Capture the cell that displays the provided text and extract its [X, Y] central coordinate. 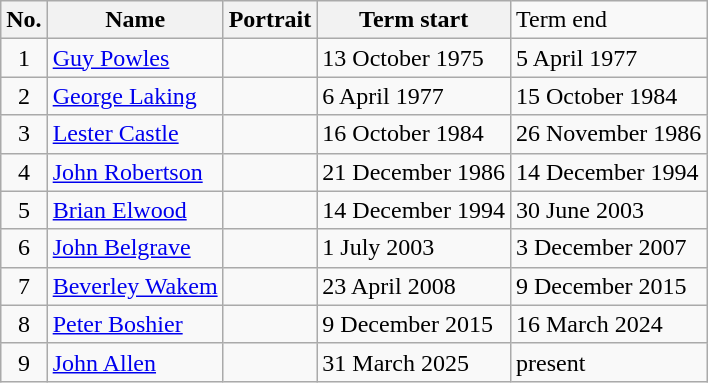
George Laking [135, 96]
21 December 1986 [414, 172]
8 [24, 324]
John Belgrave [135, 248]
31 March 2025 [414, 362]
Peter Boshier [135, 324]
1 July 2003 [414, 248]
13 October 1975 [414, 58]
Lester Castle [135, 134]
Beverley Wakem [135, 286]
2 [24, 96]
Term start [414, 20]
16 October 1984 [414, 134]
present [608, 362]
3 December 2007 [608, 248]
3 [24, 134]
1 [24, 58]
Guy Powles [135, 58]
23 April 2008 [414, 286]
Portrait [270, 20]
26 November 1986 [608, 134]
No. [24, 20]
4 [24, 172]
7 [24, 286]
30 June 2003 [608, 210]
Name [135, 20]
9 [24, 362]
John Allen [135, 362]
John Robertson [135, 172]
5 April 1977 [608, 58]
5 [24, 210]
Term end [608, 20]
15 October 1984 [608, 96]
6 [24, 248]
Brian Elwood [135, 210]
6 April 1977 [414, 96]
16 March 2024 [608, 324]
